Find where the given text appears and provide that cell's center as [x, y] coordinate. 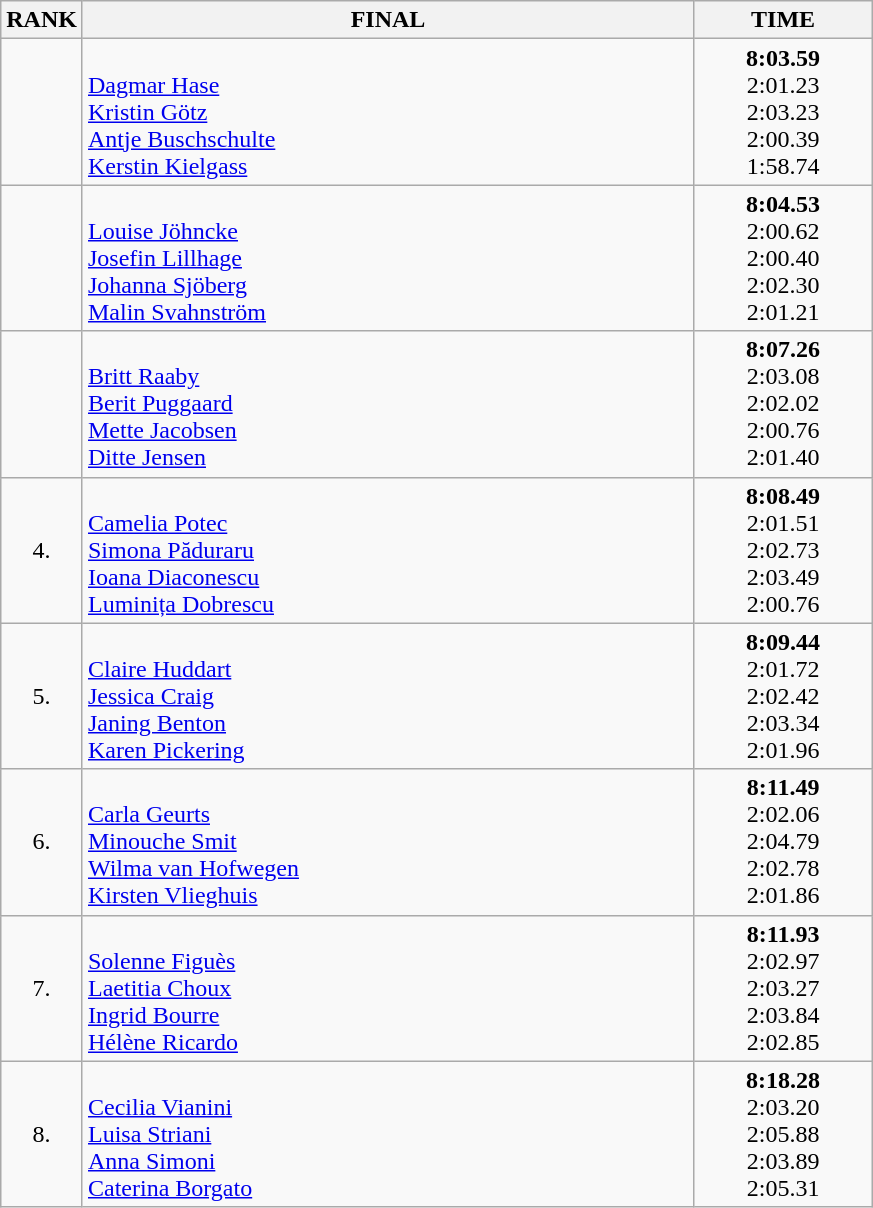
TIME [784, 20]
Carla GeurtsMinouche SmitWilma van HofwegenKirsten Vlieghuis [388, 842]
8:04.532:00.622:00.402:02.302:01.21 [784, 258]
8:07.262:03.082:02.022:00.762:01.40 [784, 404]
8:09.442:01.722:02.422:03.342:01.96 [784, 696]
Solenne FiguèsLaetitia ChouxIngrid BourreHélène Ricardo [388, 988]
6. [42, 842]
Camelia PotecSimona PăduraruIoana DiaconescuLuminița Dobrescu [388, 550]
8:18.282:03.202:05.882:03.892:05.31 [784, 1134]
8. [42, 1134]
7. [42, 988]
4. [42, 550]
Dagmar HaseKristin GötzAntje BuschschulteKerstin Kielgass [388, 112]
5. [42, 696]
Claire HuddartJessica CraigJaning BentonKaren Pickering [388, 696]
8:08.492:01.512:02.732:03.492:00.76 [784, 550]
RANK [42, 20]
FINAL [388, 20]
Cecilia VianiniLuisa StrianiAnna SimoniCaterina Borgato [388, 1134]
Louise JöhnckeJosefin LillhageJohanna SjöbergMalin Svahnström [388, 258]
Britt RaabyBerit PuggaardMette JacobsenDitte Jensen [388, 404]
8:11.932:02.972:03.272:03.842:02.85 [784, 988]
8:11.492:02.062:04.792:02.782:01.86 [784, 842]
8:03.592:01.232:03.232:00.391:58.74 [784, 112]
